Locate the cell with the specified text and output its [x, y] center coordinate. 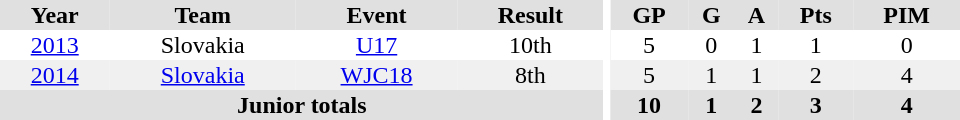
Year [54, 15]
U17 [376, 45]
2013 [54, 45]
Junior totals [302, 105]
2014 [54, 75]
Result [530, 15]
3 [816, 105]
A [757, 15]
G [712, 15]
Pts [816, 15]
Event [376, 15]
GP [649, 15]
PIM [906, 15]
10th [530, 45]
8th [530, 75]
Team [202, 15]
10 [649, 105]
WJC18 [376, 75]
